Locate the cell with the specified text and output its [x, y] center coordinate. 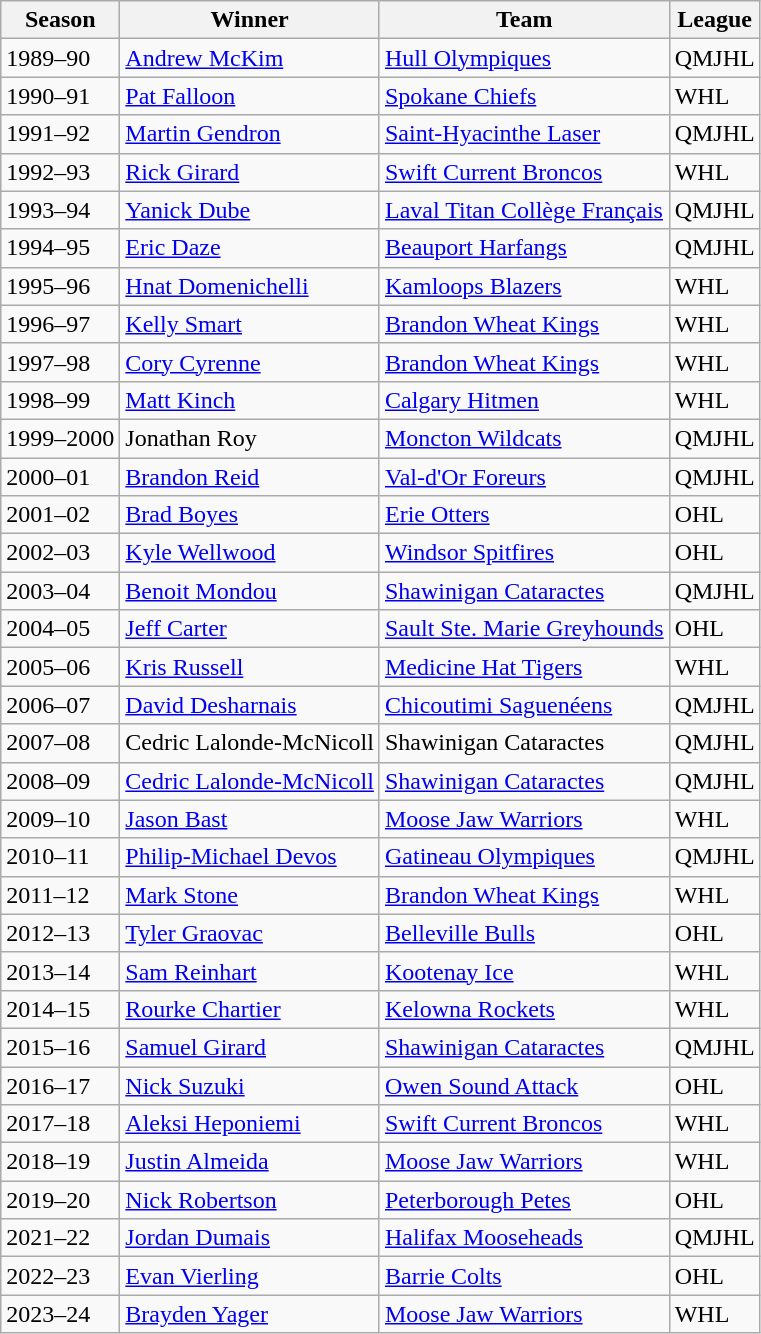
Jason Bast [250, 819]
2002–03 [60, 553]
2018–19 [60, 1162]
Erie Otters [524, 515]
2004–05 [60, 629]
2011–12 [60, 895]
Pat Falloon [250, 96]
Peterborough Petes [524, 1200]
Kootenay Ice [524, 971]
1997–98 [60, 362]
Kyle Wellwood [250, 553]
Gatineau Olympiques [524, 857]
Winner [250, 20]
Aleksi Heponiemi [250, 1124]
David Desharnais [250, 705]
League [714, 20]
Matt Kinch [250, 400]
Andrew McKim [250, 58]
2008–09 [60, 781]
Mark Stone [250, 895]
2012–13 [60, 933]
Jonathan Roy [250, 438]
1999–2000 [60, 438]
Eric Daze [250, 248]
1998–99 [60, 400]
Martin Gendron [250, 134]
2000–01 [60, 477]
Brandon Reid [250, 477]
2005–06 [60, 667]
Jordan Dumais [250, 1238]
1989–90 [60, 58]
Val-d'Or Foreurs [524, 477]
Calgary Hitmen [524, 400]
2010–11 [60, 857]
1993–94 [60, 210]
2014–15 [60, 1009]
Moncton Wildcats [524, 438]
Saint-Hyacinthe Laser [524, 134]
2023–24 [60, 1314]
Benoit Mondou [250, 591]
Hnat Domenichelli [250, 286]
2001–02 [60, 515]
Season [60, 20]
Sault Ste. Marie Greyhounds [524, 629]
2022–23 [60, 1276]
2015–16 [60, 1047]
2019–20 [60, 1200]
Cory Cyrenne [250, 362]
2003–04 [60, 591]
Philip-Michael Devos [250, 857]
Nick Robertson [250, 1200]
Brayden Yager [250, 1314]
Team [524, 20]
Justin Almeida [250, 1162]
2006–07 [60, 705]
Owen Sound Attack [524, 1085]
2016–17 [60, 1085]
Kris Russell [250, 667]
Brad Boyes [250, 515]
1992–93 [60, 172]
Kamloops Blazers [524, 286]
Evan Vierling [250, 1276]
1990–91 [60, 96]
Yanick Dube [250, 210]
Jeff Carter [250, 629]
1995–96 [60, 286]
Halifax Mooseheads [524, 1238]
Kelly Smart [250, 324]
Belleville Bulls [524, 933]
Barrie Colts [524, 1276]
Rick Girard [250, 172]
2009–10 [60, 819]
Tyler Graovac [250, 933]
Beauport Harfangs [524, 248]
2007–08 [60, 743]
Nick Suzuki [250, 1085]
1991–92 [60, 134]
Hull Olympiques [524, 58]
Kelowna Rockets [524, 1009]
1994–95 [60, 248]
Samuel Girard [250, 1047]
2013–14 [60, 971]
Sam Reinhart [250, 971]
Windsor Spitfires [524, 553]
1996–97 [60, 324]
Rourke Chartier [250, 1009]
Medicine Hat Tigers [524, 667]
2017–18 [60, 1124]
Spokane Chiefs [524, 96]
Laval Titan Collège Français [524, 210]
Chicoutimi Saguenéens [524, 705]
2021–22 [60, 1238]
